Detect which cell encompasses the target text, then output its (X, Y) center coordinate. 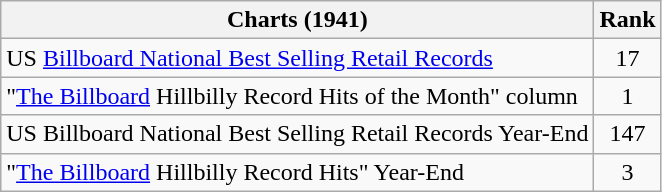
"The Billboard Hillbilly Record Hits of the Month" column (298, 96)
17 (628, 58)
"The Billboard Hillbilly Record Hits" Year-End (298, 172)
3 (628, 172)
1 (628, 96)
US Billboard National Best Selling Retail Records Year-End (298, 134)
Rank (628, 20)
US Billboard National Best Selling Retail Records (298, 58)
Charts (1941) (298, 20)
147 (628, 134)
